Return the (X, Y) coordinate for the center point of the cell that contains the specified text.  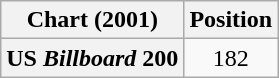
182 (231, 58)
Chart (2001) (92, 20)
Position (231, 20)
US Billboard 200 (92, 58)
